From the cell containing the given text, extract its center point as (X, Y) coordinate. 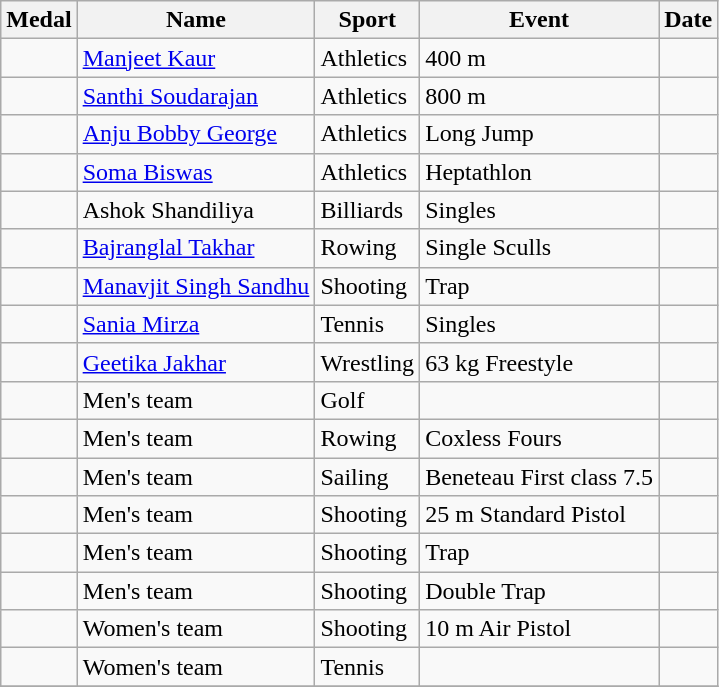
Santhi Soudarajan (196, 96)
Event (540, 20)
Date (688, 20)
Single Sculls (540, 248)
Manavjit Singh Sandhu (196, 286)
Heptathlon (540, 172)
Wrestling (368, 362)
800 m (540, 96)
63 kg Freestyle (540, 362)
Manjeet Kaur (196, 58)
Anju Bobby George (196, 134)
Billiards (368, 210)
Long Jump (540, 134)
Bajranglal Takhar (196, 248)
400 m (540, 58)
Sailing (368, 477)
Golf (368, 400)
Sport (368, 20)
Soma Biswas (196, 172)
Beneteau First class 7.5 (540, 477)
Name (196, 20)
25 m Standard Pistol (540, 515)
Double Trap (540, 591)
Ashok Shandiliya (196, 210)
Sania Mirza (196, 324)
Geetika Jakhar (196, 362)
Coxless Fours (540, 438)
Medal (39, 20)
10 m Air Pistol (540, 629)
